Search for the cell housing the specified text and yield its (x, y) center coordinate. 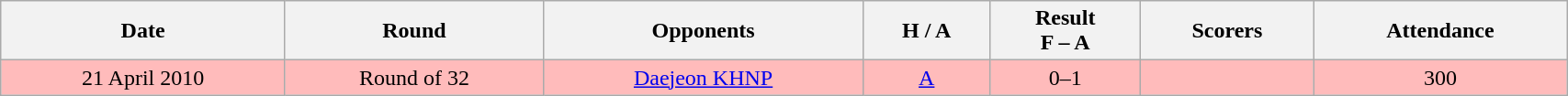
A (927, 78)
H / A (927, 31)
Date (143, 31)
Attendance (1440, 31)
Daejeon KHNP (703, 78)
21 April 2010 (143, 78)
Round (413, 31)
Opponents (703, 31)
Scorers (1227, 31)
300 (1440, 78)
0–1 (1066, 78)
ResultF – A (1066, 31)
Round of 32 (413, 78)
